Scan for the cell matching the given text and deliver its (X, Y) coordinate at center. 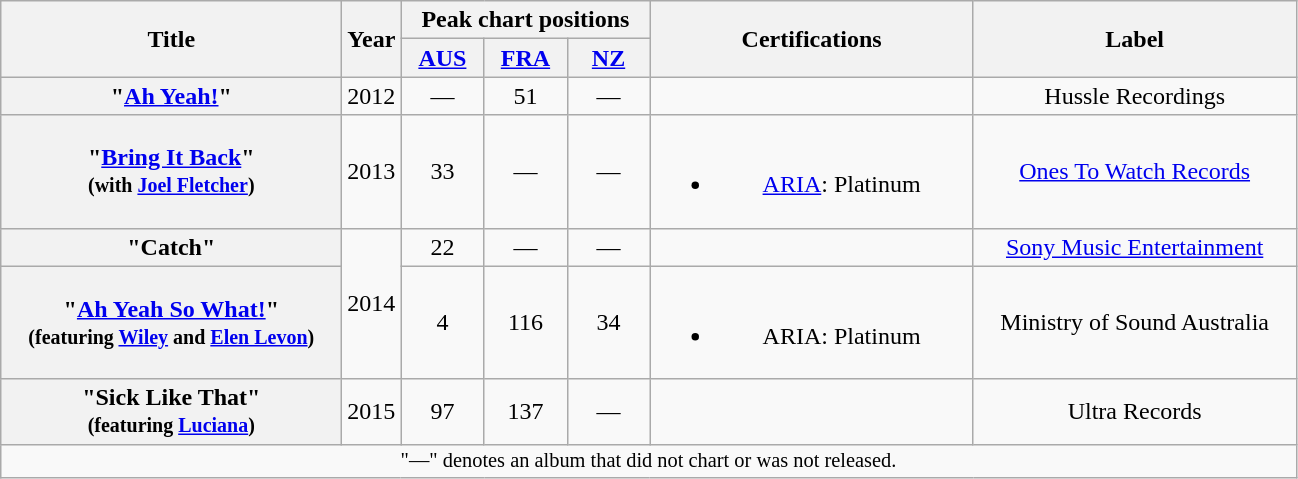
116 (526, 322)
"Bring It Back"(with Joel Fletcher) (172, 172)
33 (442, 172)
137 (526, 412)
FRA (526, 58)
Peak chart positions (526, 20)
"Catch" (172, 247)
Title (172, 39)
"—" denotes an album that did not chart or was not released. (648, 461)
4 (442, 322)
Year (372, 39)
2013 (372, 172)
2014 (372, 304)
"Sick Like That"(featuring Luciana) (172, 412)
Ones To Watch Records (1134, 172)
Sony Music Entertainment (1134, 247)
97 (442, 412)
51 (526, 96)
Certifications (812, 39)
2012 (372, 96)
"Ah Yeah!" (172, 96)
2015 (372, 412)
Hussle Recordings (1134, 96)
AUS (442, 58)
Ministry of Sound Australia (1134, 322)
22 (442, 247)
Label (1134, 39)
NZ (608, 58)
Ultra Records (1134, 412)
"Ah Yeah So What!"(featuring Wiley and Elen Levon) (172, 322)
34 (608, 322)
